Find where the given text appears and provide that cell's center as (X, Y) coordinate. 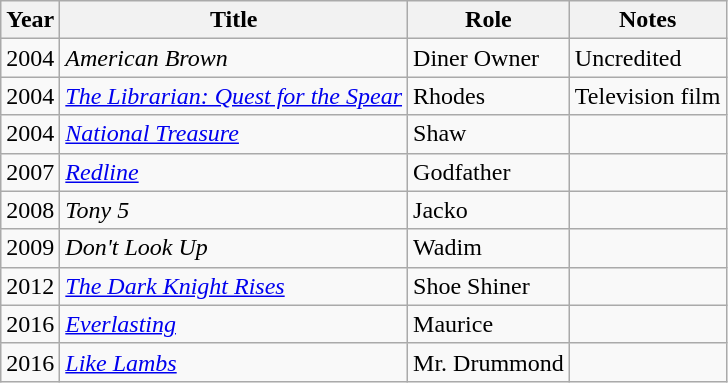
Don't Look Up (234, 248)
Maurice (489, 324)
Everlasting (234, 324)
Redline (234, 172)
2007 (30, 172)
Television film (648, 96)
Shoe Shiner (489, 286)
Wadim (489, 248)
Rhodes (489, 96)
Year (30, 20)
Mr. Drummond (489, 362)
Role (489, 20)
Shaw (489, 134)
Tony 5 (234, 210)
American Brown (234, 58)
Like Lambs (234, 362)
Jacko (489, 210)
2012 (30, 286)
2009 (30, 248)
Title (234, 20)
National Treasure (234, 134)
The Librarian: Quest for the Spear (234, 96)
Godfather (489, 172)
Notes (648, 20)
Diner Owner (489, 58)
2008 (30, 210)
Uncredited (648, 58)
The Dark Knight Rises (234, 286)
